Return [X, Y] of the center of cell containing provided text 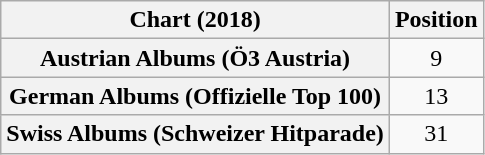
Swiss Albums (Schweizer Hitparade) [196, 134]
Chart (2018) [196, 20]
13 [436, 96]
9 [436, 58]
Position [436, 20]
31 [436, 134]
German Albums (Offizielle Top 100) [196, 96]
Austrian Albums (Ö3 Austria) [196, 58]
